Pinpoint the cell where the given text exists, returning its (x, y) midpoint coordinate. 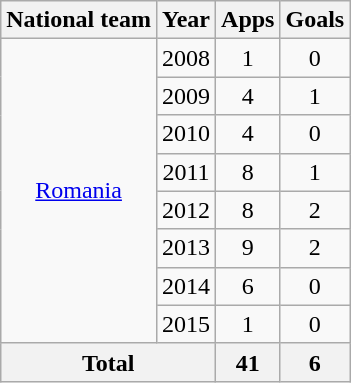
National team (79, 20)
2010 (186, 134)
2008 (186, 58)
Year (186, 20)
2009 (186, 96)
2011 (186, 172)
41 (248, 362)
2012 (186, 210)
2014 (186, 286)
Total (108, 362)
9 (248, 248)
Romania (79, 191)
2015 (186, 324)
2013 (186, 248)
Apps (248, 20)
Goals (315, 20)
